Locate the cell with the specified text and output its (X, Y) center coordinate. 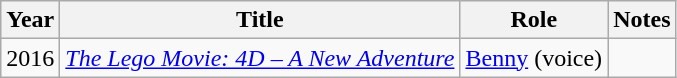
Role (534, 20)
Year (30, 20)
2016 (30, 58)
The Lego Movie: 4D – A New Adventure (260, 58)
Notes (642, 20)
Title (260, 20)
Benny (voice) (534, 58)
